Search for the cell housing the specified text and yield its [X, Y] center coordinate. 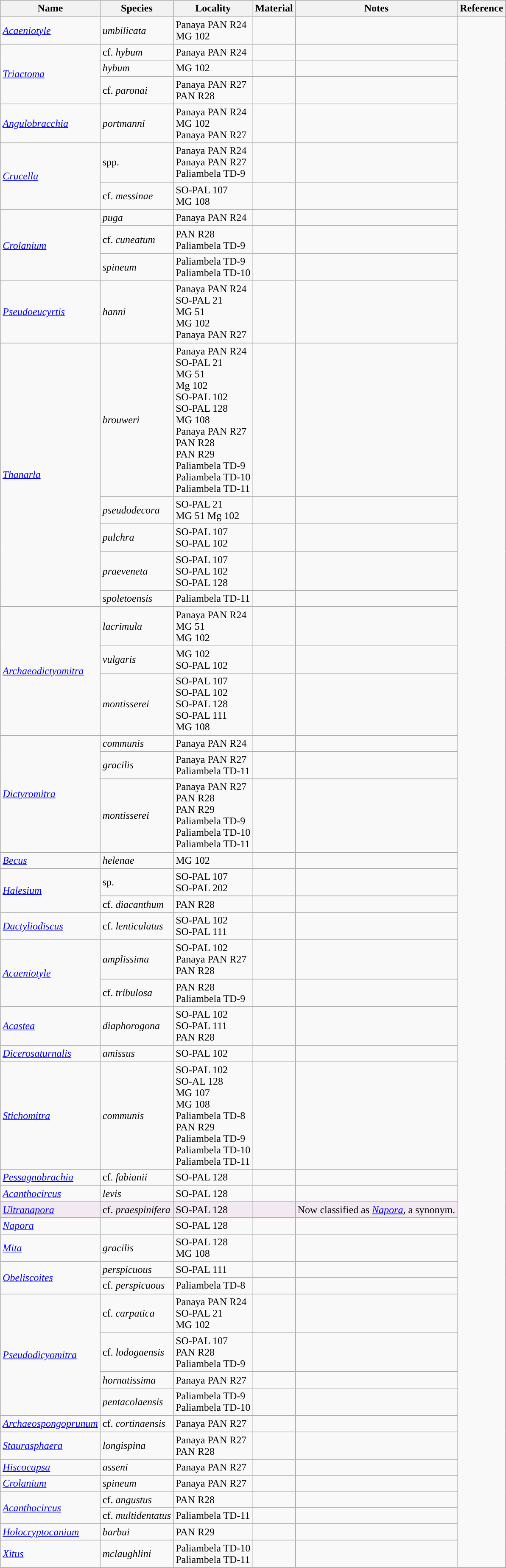
SO-PAL 102 [213, 1054]
Mita [50, 1247]
cf. praespinifera [137, 1210]
Panaya PAN R24SO-PAL 21MG 102 [213, 1313]
Panaya PAN R27Paliambela TD-11 [213, 765]
Halesium [50, 890]
hornatissima [137, 1380]
Paliambela TD-10Paliambela TD-11 [213, 1554]
SO-PAL 128MG 108 [213, 1247]
MG 102SO-PAL 102 [213, 660]
Name [50, 8]
Species [137, 8]
SO-PAL 107SO-PAL 102SO-PAL 128SO-PAL 111MG 108 [213, 704]
SO-PAL 107SO-PAL 202 [213, 882]
Triactoma [50, 74]
portmanni [137, 123]
amplissima [137, 959]
umbilicata [137, 31]
amissus [137, 1054]
SO-PAL 111 [213, 1269]
SO-PAL 107MG 108 [213, 196]
Panaya PAN R24MG 102 [213, 31]
SO-PAL 102SO-PAL 111PAN R28 [213, 1026]
pulchra [137, 538]
Pessagnobrachia [50, 1177]
pentacolaensis [137, 1402]
asseni [137, 1468]
Locality [213, 8]
cf. carpatica [137, 1313]
Material [274, 8]
barbui [137, 1532]
Stichomitra [50, 1116]
hanni [137, 312]
helenae [137, 860]
cf. messinae [137, 196]
SO-PAL 102Panaya PAN R27PAN R28 [213, 959]
spp. [137, 162]
Panaya PAN R24SO-PAL 21MG 51Mg 102SO-PAL 102SO-PAL 128MG 108Panaya PAN R27PAN R28PAN R29Paliambela TD-9Paliambela TD-10Paliambela TD-11 [213, 419]
Paliambela TD-8 [213, 1286]
Dicerosaturnalis [50, 1054]
cf. perspicuous [137, 1286]
Notes [376, 8]
Panaya PAN R24MG 102Panaya PAN R27 [213, 123]
sp. [137, 882]
Panaya PAN R24Panaya PAN R27Paliambela TD-9 [213, 162]
SO-PAL 102SO-AL 128MG 107MG 108Paliambela TD-8PAN R29Paliambela TD-9Paliambela TD-10Paliambela TD-11 [213, 1116]
Ultranapora [50, 1210]
vulgaris [137, 660]
diaphorogona [137, 1026]
cf. multidentatus [137, 1516]
Acastea [50, 1026]
PAN R29 [213, 1532]
SO-PAL 107PAN R28Paliambela TD-9 [213, 1352]
hybum [137, 68]
Pseudodicyomitra [50, 1354]
Staurasphaera [50, 1445]
Panaya PAN R24SO-PAL 21MG 51MG 102Panaya PAN R27 [213, 312]
cf. fabianii [137, 1177]
cf. lodogaensis [137, 1352]
SO-PAL 102SO-PAL 111 [213, 926]
spoletoensis [137, 599]
Napora [50, 1226]
Archaeospongoprunum [50, 1423]
Xitus [50, 1554]
pseudodecora [137, 511]
cf. diacanthum [137, 904]
Becus [50, 860]
Panaya PAN R24MG 51MG 102 [213, 626]
Angulobracchia [50, 123]
Thanarla [50, 474]
mclaughlini [137, 1554]
cf. angustus [137, 1500]
Reference [482, 8]
perspicuous [137, 1269]
cf. paronai [137, 90]
puga [137, 218]
SO-PAL 107SO-PAL 102 [213, 538]
Holocryptocanium [50, 1532]
cf. tribulosa [137, 992]
cf. cuneatum [137, 239]
Obeliscoites [50, 1278]
Panaya PAN R27PAN R28PAN R29Paliambela TD-9Paliambela TD-10Paliambela TD-11 [213, 816]
Dactyliodiscus [50, 926]
cf. lenticulatus [137, 926]
praeveneta [137, 571]
Now classified as Napora, a synonym. [376, 1210]
longispina [137, 1445]
Crucella [50, 176]
cf. hybum [137, 52]
lacrimula [137, 626]
Pseudoeucyrtis [50, 312]
levis [137, 1194]
SO-PAL 107SO-PAL 102SO-PAL 128 [213, 571]
Dictyromitra [50, 794]
cf. cortinaensis [137, 1423]
brouweri [137, 419]
SO-PAL 21MG 51 Mg 102 [213, 511]
Hiscocapsa [50, 1468]
Archaeodictyomitra [50, 671]
